Detect which cell encompasses the target text, then output its [X, Y] center coordinate. 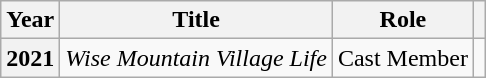
2021 [30, 58]
Cast Member [402, 58]
Wise Mountain Village Life [196, 58]
Year [30, 20]
Title [196, 20]
Role [402, 20]
